Identify which cell holds the provided text, then report its (x, y) central coordinate. 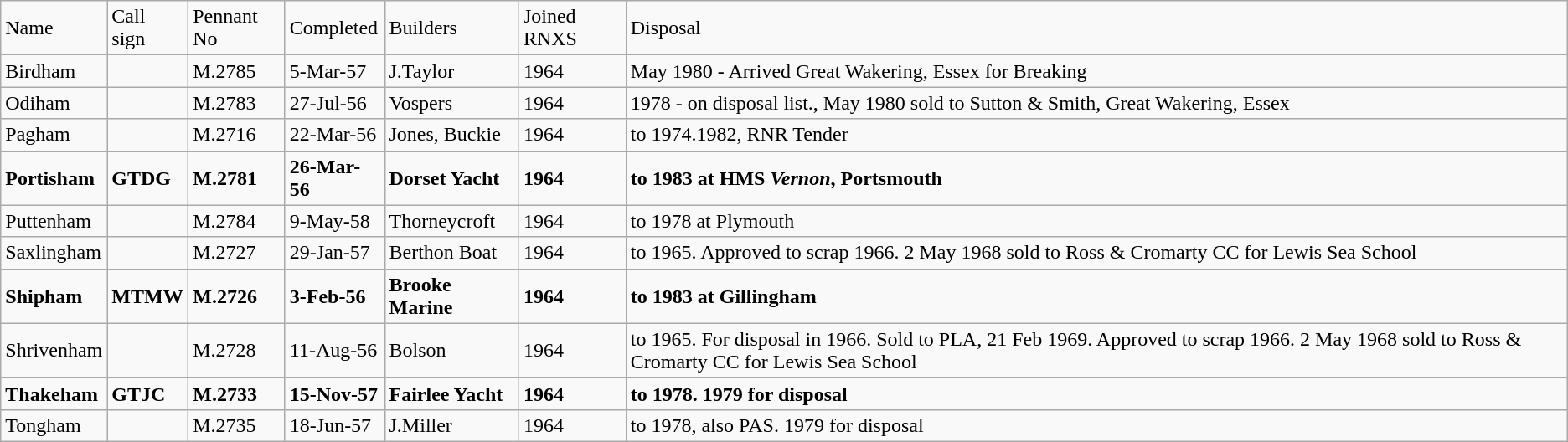
Tongham (54, 425)
M.2728 (237, 350)
to 1974.1982, RNR Tender (1096, 135)
Joined RNXS (572, 28)
MTMW (147, 296)
M.2781 (237, 177)
Portisham (54, 177)
Disposal (1096, 28)
M.2735 (237, 425)
to 1965. Approved to scrap 1966. 2 May 1968 sold to Ross & Cromarty CC for Lewis Sea School (1096, 253)
Bolson (451, 350)
Odiham (54, 103)
11-Aug-56 (335, 350)
Call sign (147, 28)
Birdham (54, 71)
M.2727 (237, 253)
27-Jul-56 (335, 103)
Saxlingham (54, 253)
Fairlee Yacht (451, 393)
9-May-58 (335, 221)
May 1980 - Arrived Great Wakering, Essex for Breaking (1096, 71)
Dorset Yacht (451, 177)
Brooke Marine (451, 296)
to 1965. For disposal in 1966. Sold to PLA, 21 Feb 1969. Approved to scrap 1966. 2 May 1968 sold to Ross & Cromarty CC for Lewis Sea School (1096, 350)
Pennant No (237, 28)
Berthon Boat (451, 253)
Vospers (451, 103)
to 1978. 1979 for disposal (1096, 393)
M.2785 (237, 71)
Thorneycroft (451, 221)
Puttenham (54, 221)
Jones, Buckie (451, 135)
18-Jun-57 (335, 425)
M.2716 (237, 135)
15-Nov-57 (335, 393)
Shrivenham (54, 350)
M.2726 (237, 296)
Shipham (54, 296)
to 1978, also PAS. 1979 for disposal (1096, 425)
Name (54, 28)
26-Mar-56 (335, 177)
Completed (335, 28)
GTDG (147, 177)
Pagham (54, 135)
M.2784 (237, 221)
to 1983 at Gillingham (1096, 296)
3-Feb-56 (335, 296)
Thakeham (54, 393)
5-Mar-57 (335, 71)
to 1978 at Plymouth (1096, 221)
J.Taylor (451, 71)
M.2783 (237, 103)
M.2733 (237, 393)
J.Miller (451, 425)
Builders (451, 28)
1978 - on disposal list., May 1980 sold to Sutton & Smith, Great Wakering, Essex (1096, 103)
22-Mar-56 (335, 135)
GTJC (147, 393)
29-Jan-57 (335, 253)
to 1983 at HMS Vernon, Portsmouth (1096, 177)
